Search for the cell housing the specified text and yield its (x, y) center coordinate. 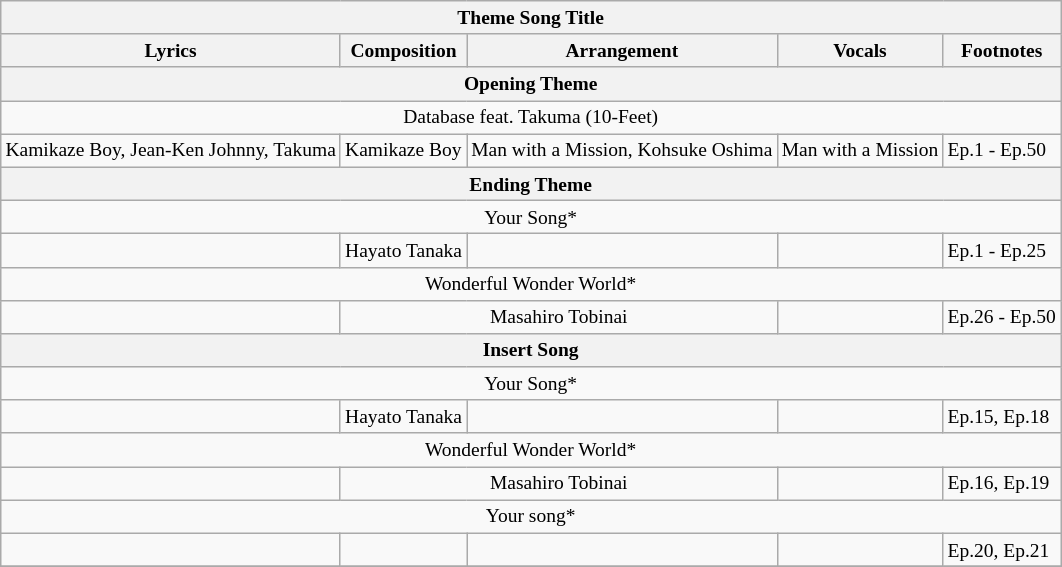
Opening Theme (531, 84)
Kamikaze Boy (403, 150)
Insert Song (531, 350)
Vocals (860, 50)
Composition (403, 50)
Database feat. Takuma (10-Feet) (531, 118)
Ending Theme (531, 184)
Footnotes (1002, 50)
Ep.26 - Ep.50 (1002, 316)
Ep.16, Ep.19 (1002, 484)
Kamikaze Boy, Jean-Ken Johnny, Takuma (171, 150)
Ep.15, Ep.18 (1002, 416)
Ep.1 - Ep.25 (1002, 250)
Man with a Mission (860, 150)
Theme Song Title (531, 18)
Ep.20, Ep.21 (1002, 550)
Your song* (531, 516)
Man with a Mission, Kohsuke Oshima (622, 150)
Ep.1 - Ep.50 (1002, 150)
Lyrics (171, 50)
Arrangement (622, 50)
